Detect which cell encompasses the target text, then output its (X, Y) center coordinate. 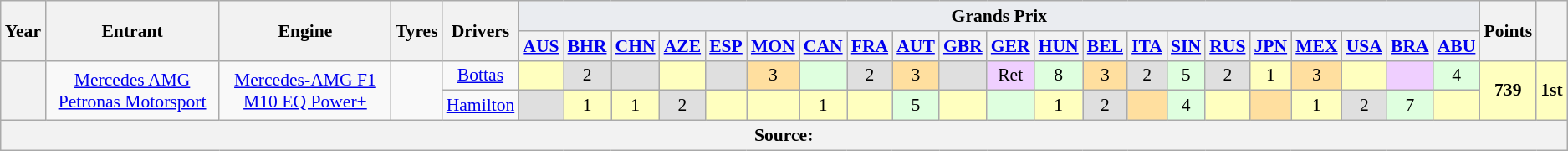
BEL (1106, 46)
1st (1552, 91)
Drivers (481, 30)
Entrant (132, 30)
7 (1410, 106)
RUS (1228, 46)
AZE (682, 46)
BRA (1410, 46)
AUS (540, 46)
Mercedes-AMG F1 M10 EQ Power+ (305, 91)
HUN (1059, 46)
Engine (305, 30)
CHN (636, 46)
SIN (1186, 46)
Tyres (416, 30)
Bottas (481, 75)
MEX (1316, 46)
GBR (963, 46)
ITA (1147, 46)
AUT (916, 46)
Points (1508, 30)
MON (773, 46)
CAN (823, 46)
Ret (1010, 75)
ESP (726, 46)
JPN (1270, 46)
USA (1365, 46)
739 (1508, 91)
Mercedes AMG Petronas Motorsport (132, 91)
FRA (870, 46)
GER (1010, 46)
Source: (784, 136)
ABU (1457, 46)
Hamilton (481, 106)
8 (1059, 75)
Grands Prix (999, 16)
BHR (587, 46)
Year (23, 30)
